Scan for the cell matching the given text and deliver its [x, y] coordinate at center. 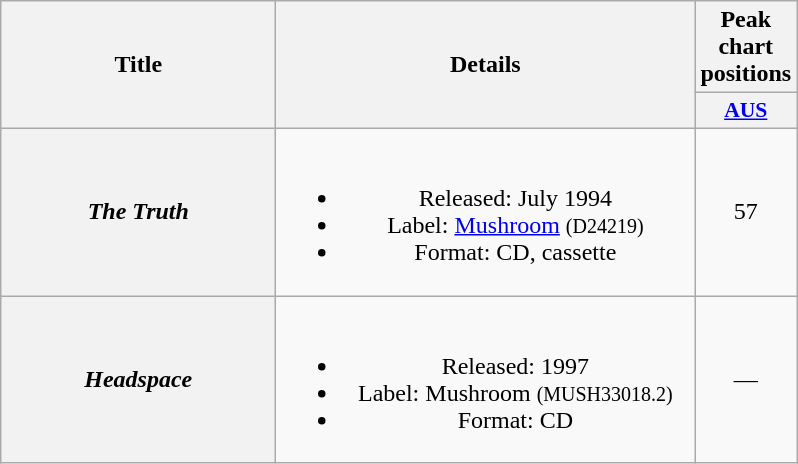
AUS [746, 111]
— [746, 380]
Title [138, 65]
57 [746, 212]
Details [486, 65]
The Truth [138, 212]
Released: July 1994Label: Mushroom (D24219)Format: CD, cassette [486, 212]
Released: 1997Label: Mushroom (MUSH33018.2)Format: CD [486, 380]
Peak chart positions [746, 47]
Headspace [138, 380]
